Output the [x, y] coordinate of the center of the cell containing the given text.  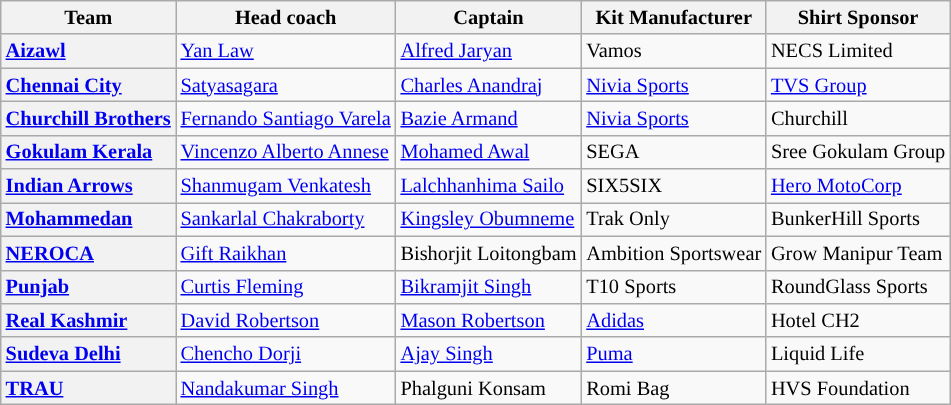
Puma [674, 354]
RoundGlass Sports [858, 287]
Kit Manufacturer [674, 17]
Vamos [674, 51]
Bishorjit Loitongbam [489, 253]
Satyasagara [286, 85]
SIX5SIX [674, 186]
Nandakumar Singh [286, 388]
Gift Raikhan [286, 253]
Captain [489, 17]
Ambition Sportswear [674, 253]
NEROCA [88, 253]
Grow Manipur Team [858, 253]
Lalchhanhima Sailo [489, 186]
Chencho Dorji [286, 354]
Liquid Life [858, 354]
BunkerHill Sports [858, 219]
HVS Foundation [858, 388]
Phalguni Konsam [489, 388]
Team [88, 17]
Fernando Santiago Varela [286, 118]
Vincenzo Alberto Annese [286, 152]
Indian Arrows [88, 186]
Churchill Brothers [88, 118]
Real Kashmir [88, 320]
SEGA [674, 152]
Hotel CH2 [858, 320]
Kingsley Obumneme [489, 219]
Head coach [286, 17]
David Robertson [286, 320]
Mason Robertson [489, 320]
Sudeva Delhi [88, 354]
Charles Anandraj [489, 85]
Aizawl [88, 51]
Ajay Singh [489, 354]
Churchill [858, 118]
Bikramjit Singh [489, 287]
Bazie Armand [489, 118]
TRAU [88, 388]
Punjab [88, 287]
Sankarlal Chakraborty [286, 219]
Mohamed Awal [489, 152]
T10 Sports [674, 287]
Yan Law [286, 51]
Adidas [674, 320]
Chennai City [88, 85]
Curtis Fleming [286, 287]
Mohammedan [88, 219]
Alfred Jaryan [489, 51]
Shirt Sponsor [858, 17]
Gokulam Kerala [88, 152]
NECS Limited [858, 51]
Sree Gokulam Group [858, 152]
Hero MotoCorp [858, 186]
Trak Only [674, 219]
Romi Bag [674, 388]
TVS Group [858, 85]
Shanmugam Venkatesh [286, 186]
